Determine the (x, y) coordinate at the center of the cell enclosing the given text.  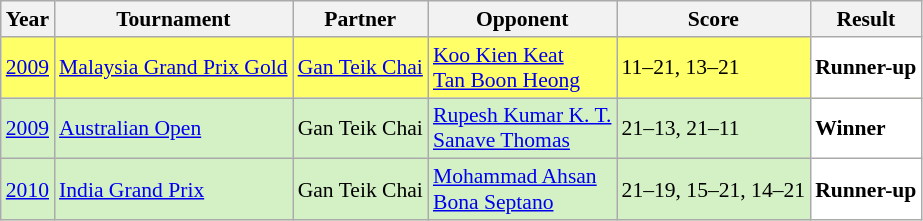
21–13, 21–11 (714, 128)
Tournament (174, 19)
Score (714, 19)
Malaysia Grand Prix Gold (174, 68)
India Grand Prix (174, 190)
Winner (866, 128)
21–19, 15–21, 14–21 (714, 190)
Koo Kien Keat Tan Boon Heong (522, 68)
11–21, 13–21 (714, 68)
Mohammad Ahsan Bona Septano (522, 190)
Rupesh Kumar K. T. Sanave Thomas (522, 128)
Partner (360, 19)
Opponent (522, 19)
Result (866, 19)
Year (28, 19)
2010 (28, 190)
Australian Open (174, 128)
